Scan for the cell matching the given text and deliver its [X, Y] coordinate at center. 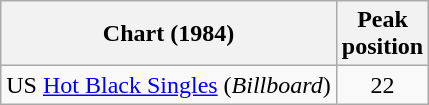
US Hot Black Singles (Billboard) [169, 85]
Chart (1984) [169, 34]
22 [382, 85]
Peakposition [382, 34]
